Scan for the cell matching the given text and deliver its (x, y) coordinate at center. 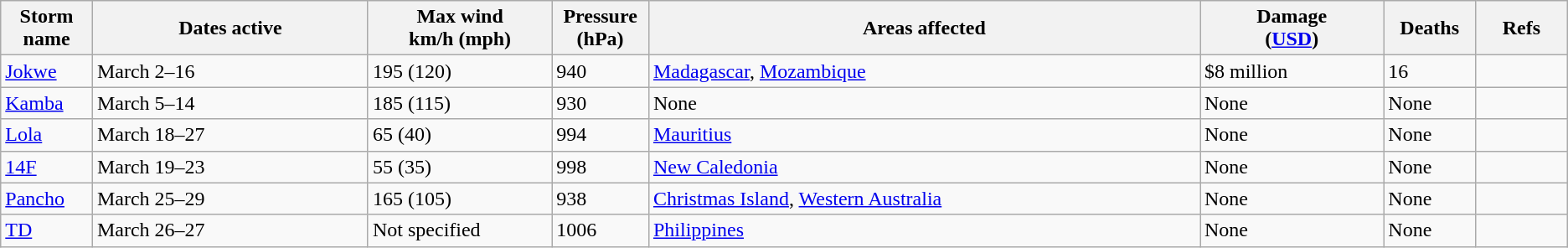
938 (601, 199)
March 19–23 (230, 167)
195 (120) (459, 71)
March 18–27 (230, 135)
Max windkm/h (mph) (459, 28)
March 26–27 (230, 230)
$8 million (1292, 71)
Mauritius (924, 135)
994 (601, 135)
New Caledonia (924, 167)
Storm name (47, 28)
Not specified (459, 230)
Pressure(hPa) (601, 28)
Jokwe (47, 71)
185 (115) (459, 103)
998 (601, 167)
Damage(USD) (1292, 28)
Madagascar, Mozambique (924, 71)
TD (47, 230)
March 5–14 (230, 103)
1006 (601, 230)
Lola (47, 135)
16 (1430, 71)
Deaths (1430, 28)
March 2–16 (230, 71)
Dates active (230, 28)
Areas affected (924, 28)
March 25–29 (230, 199)
Kamba (47, 103)
Pancho (47, 199)
Philippines (924, 230)
165 (105) (459, 199)
Christmas Island, Western Australia (924, 199)
940 (601, 71)
930 (601, 103)
14F (47, 167)
55 (35) (459, 167)
65 (40) (459, 135)
Refs (1521, 28)
